Provide the (x, y) coordinate of the cell's center where the given text is located.  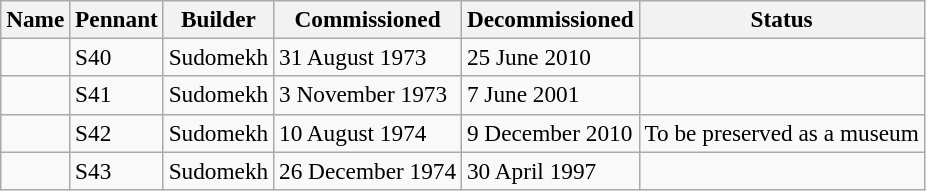
Commissioned (368, 19)
25 June 2010 (550, 57)
Decommissioned (550, 19)
31 August 1973 (368, 57)
9 December 2010 (550, 133)
S42 (117, 133)
7 June 2001 (550, 95)
Status (782, 19)
S40 (117, 57)
10 August 1974 (368, 133)
26 December 1974 (368, 170)
Pennant (117, 19)
S43 (117, 170)
S41 (117, 95)
To be preserved as a museum (782, 133)
3 November 1973 (368, 95)
Builder (218, 19)
30 April 1997 (550, 170)
Name (36, 19)
